Scan for the cell matching the given text and deliver its [x, y] coordinate at center. 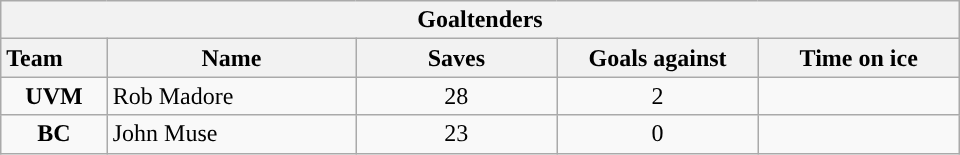
Rob Madore [232, 96]
Time on ice [858, 58]
23 [456, 134]
Goals against [658, 58]
BC [54, 134]
0 [658, 134]
Goaltenders [480, 20]
28 [456, 96]
Saves [456, 58]
Name [232, 58]
Team [54, 58]
UVM [54, 96]
2 [658, 96]
John Muse [232, 134]
